Provide the [X, Y] coordinate of the cell's center where the given text is located.  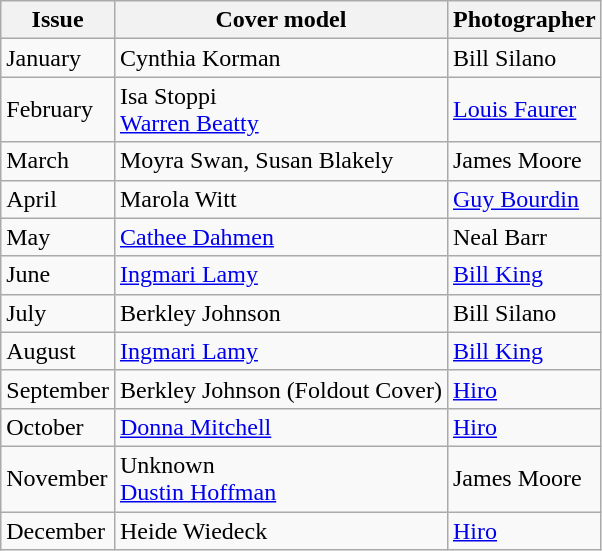
April [58, 199]
February [58, 110]
Heide Wiedeck [280, 531]
May [58, 237]
Guy Bourdin [524, 199]
Berkley Johnson (Foldout Cover) [280, 389]
January [58, 58]
Photographer [524, 20]
September [58, 389]
June [58, 275]
Cathee Dahmen [280, 237]
August [58, 351]
Issue [58, 20]
Neal Barr [524, 237]
UnknownDustin Hoffman [280, 478]
Cover model [280, 20]
Donna Mitchell [280, 427]
Isa StoppiWarren Beatty [280, 110]
Cynthia Korman [280, 58]
Marola Witt [280, 199]
November [58, 478]
Moyra Swan, Susan Blakely [280, 161]
Berkley Johnson [280, 313]
December [58, 531]
October [58, 427]
July [58, 313]
Louis Faurer [524, 110]
March [58, 161]
